Pinpoint the cell where the given text exists, returning its [x, y] midpoint coordinate. 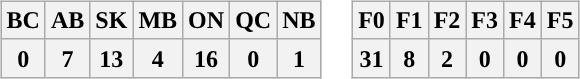
F4 [523, 20]
7 [67, 58]
2 [447, 58]
13 [112, 58]
SK [112, 20]
1 [299, 58]
MB [158, 20]
AB [67, 20]
ON [206, 20]
NB [299, 20]
16 [206, 58]
8 [409, 58]
F3 [485, 20]
BC [23, 20]
F2 [447, 20]
31 [372, 58]
F1 [409, 20]
F5 [560, 20]
4 [158, 58]
QC [254, 20]
F0 [372, 20]
